Search for the cell housing the specified text and yield its (x, y) center coordinate. 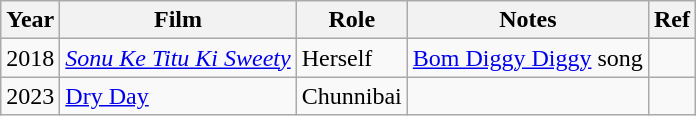
Film (178, 20)
Ref (672, 20)
Notes (528, 20)
Dry Day (178, 96)
Year (30, 20)
Chunnibai (352, 96)
Herself (352, 58)
Bom Diggy Diggy song (528, 58)
2023 (30, 96)
Sonu Ke Titu Ki Sweety (178, 58)
Role (352, 20)
2018 (30, 58)
